Extract the [x, y] coordinate from the center of the cell holding the provided text.  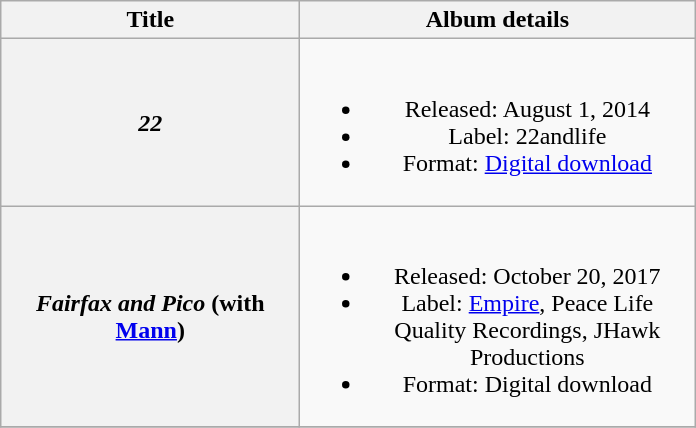
Released: October 20, 2017Label: Empire, Peace Life Quality Recordings, JHawk ProductionsFormat: Digital download [498, 316]
Fairfax and Pico (with Mann) [150, 316]
Released: August 1, 2014Label: 22andlifeFormat: Digital download [498, 122]
22 [150, 122]
Album details [498, 20]
Title [150, 20]
